Capture the cell that displays the provided text and extract its [x, y] central coordinate. 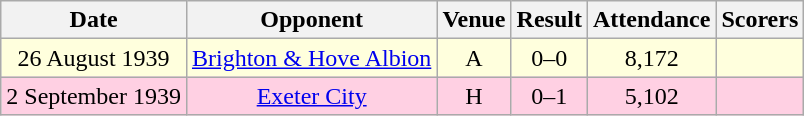
Date [94, 20]
0–0 [549, 58]
0–1 [549, 96]
5,102 [651, 96]
Attendance [651, 20]
Exeter City [311, 96]
H [474, 96]
8,172 [651, 58]
Result [549, 20]
Venue [474, 20]
26 August 1939 [94, 58]
Opponent [311, 20]
Scorers [760, 20]
A [474, 58]
Brighton & Hove Albion [311, 58]
2 September 1939 [94, 96]
